Capture the cell that displays the provided text and extract its (x, y) central coordinate. 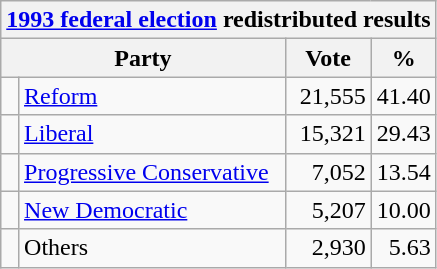
10.00 (404, 210)
15,321 (328, 134)
Vote (328, 58)
29.43 (404, 134)
41.40 (404, 96)
Progressive Conservative (152, 172)
5,207 (328, 210)
Liberal (152, 134)
New Democratic (152, 210)
1993 federal election redistributed results (218, 20)
Party (143, 58)
7,052 (328, 172)
Others (152, 248)
21,555 (328, 96)
5.63 (404, 248)
2,930 (328, 248)
13.54 (404, 172)
% (404, 58)
Reform (152, 96)
